From the cell containing the given text, extract its center point as (X, Y) coordinate. 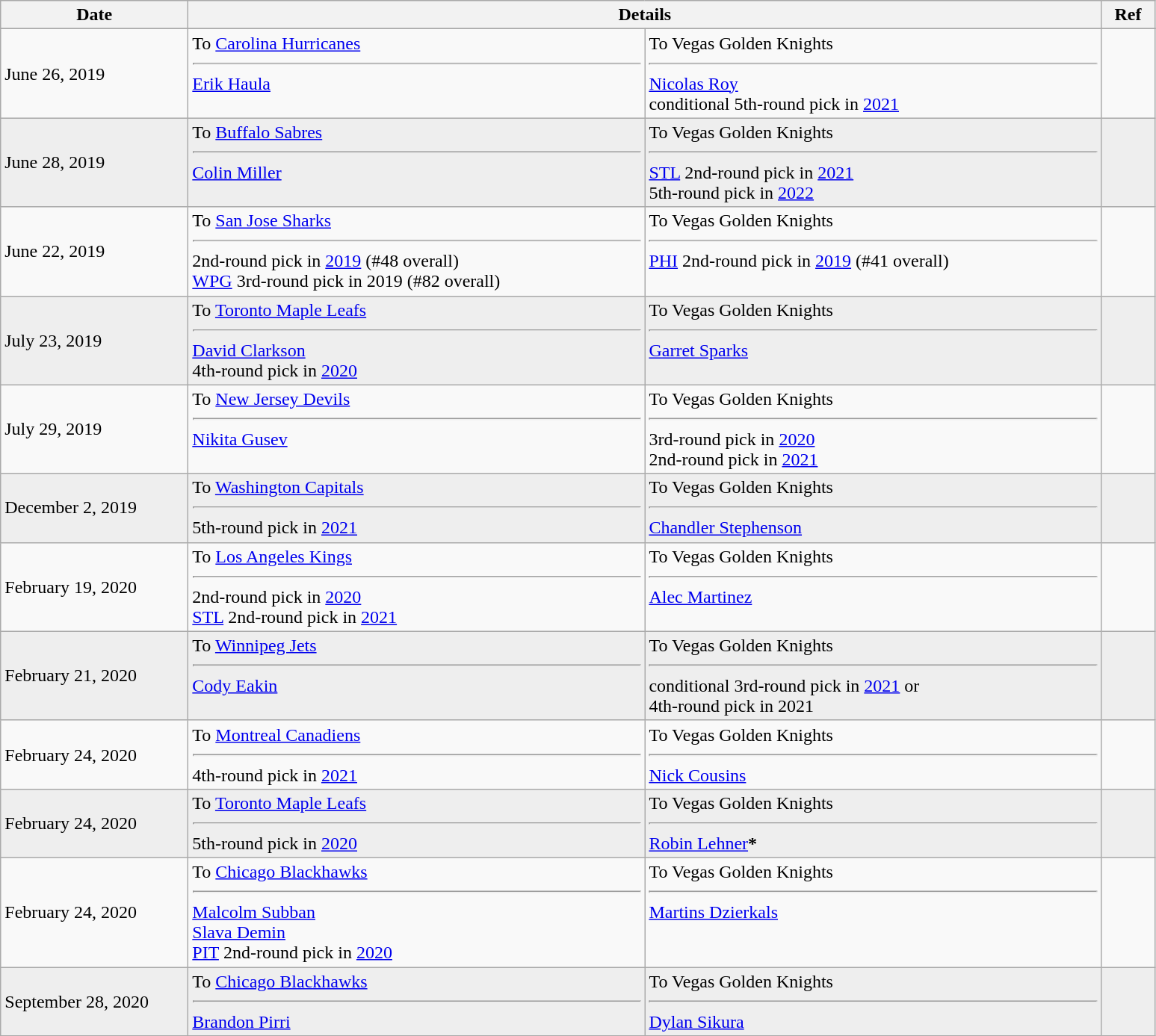
To Winnipeg JetsCody Eakin (417, 675)
To Vegas Golden KnightsMartins Dzierkals (873, 912)
December 2, 2019 (94, 508)
To Vegas Golden Knights3rd-round pick in 20202nd-round pick in 2021 (873, 429)
To Los Angeles Kings2nd-round pick in 2020STL 2nd-round pick in 2021 (417, 587)
February 19, 2020 (94, 587)
To Vegas Golden Knightsconditional 3rd-round pick in 2021 or 4th-round pick in 2021 (873, 675)
February 21, 2020 (94, 675)
July 23, 2019 (94, 341)
To Vegas Golden KnightsSTL 2nd-round pick in 20215th-round pick in 2022 (873, 163)
June 22, 2019 (94, 251)
To Carolina HurricanesErik Haula (417, 73)
To Montreal Canadiens4th-round pick in 2021 (417, 754)
To Vegas Golden KnightsNick Cousins (873, 754)
To San Jose Sharks2nd-round pick in 2019 (#48 overall)WPG 3rd-round pick in 2019 (#82 overall) (417, 251)
To New Jersey DevilsNikita Gusev (417, 429)
To Vegas Golden KnightsPHI 2nd-round pick in 2019 (#41 overall) (873, 251)
To Vegas Golden KnightsNicolas Royconditional 5th-round pick in 2021 (873, 73)
Date (94, 15)
To Chicago BlackhawksBrandon Pirri (417, 1001)
To Vegas Golden KnightsGarret Sparks (873, 341)
To Washington Capitals5th-round pick in 2021 (417, 508)
To Buffalo SabresColin Miller (417, 163)
To Vegas Golden KnightsAlec Martinez (873, 587)
To Vegas Golden KnightsRobin Lehner* (873, 823)
To Chicago BlackhawksMalcolm SubbanSlava DeminPIT 2nd-round pick in 2020 (417, 912)
To Vegas Golden KnightsChandler Stephenson (873, 508)
Details (645, 15)
To Toronto Maple Leafs5th-round pick in 2020 (417, 823)
Ref (1128, 15)
July 29, 2019 (94, 429)
September 28, 2020 (94, 1001)
June 28, 2019 (94, 163)
To Vegas Golden KnightsDylan Sikura (873, 1001)
June 26, 2019 (94, 73)
To Toronto Maple LeafsDavid Clarkson4th-round pick in 2020 (417, 341)
